Search for the cell housing the specified text and yield its [X, Y] center coordinate. 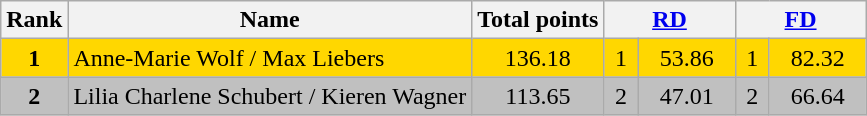
Name [270, 20]
RD [670, 20]
Anne-Marie Wolf / Max Liebers [270, 58]
Total points [538, 20]
53.86 [686, 58]
136.18 [538, 58]
66.64 [818, 96]
47.01 [686, 96]
Lilia Charlene Schubert / Kieren Wagner [270, 96]
Rank [34, 20]
113.65 [538, 96]
82.32 [818, 58]
FD [800, 20]
